Search for the cell housing the specified text and yield its [X, Y] center coordinate. 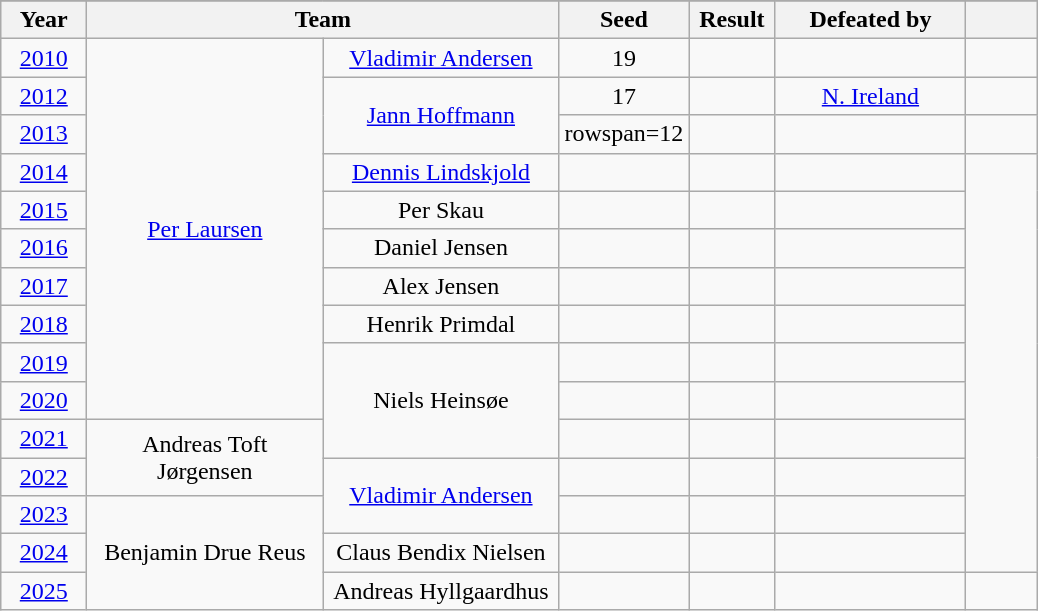
2020 [44, 400]
2022 [44, 477]
2023 [44, 515]
Claus Bendix Nielsen [441, 553]
Seed [624, 20]
Andreas Toft Jørgensen [205, 457]
Per Skau [441, 210]
2015 [44, 210]
2012 [44, 96]
2021 [44, 438]
Year [44, 20]
2010 [44, 58]
2018 [44, 324]
Daniel Jensen [441, 248]
Defeated by [870, 20]
Niels Heinsøe [441, 400]
Benjamin Drue Reus [205, 553]
rowspan=12 [624, 134]
2014 [44, 172]
Henrik Primdal [441, 324]
17 [624, 96]
2019 [44, 362]
2016 [44, 248]
Alex Jensen [441, 286]
Result [732, 20]
Andreas Hyllgaardhus [441, 591]
2025 [44, 591]
Dennis Lindskjold [441, 172]
N. Ireland [870, 96]
2024 [44, 553]
Jann Hoffmann [441, 115]
Per Laursen [205, 230]
2017 [44, 286]
2013 [44, 134]
Team [323, 20]
19 [624, 58]
